Find where the given text appears and provide that cell's center as (x, y) coordinate. 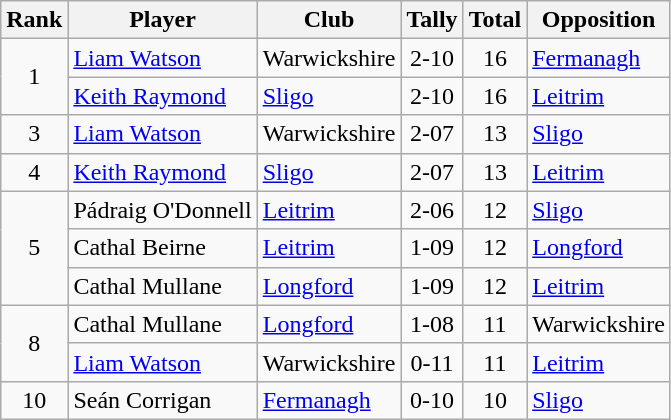
Club (329, 20)
Opposition (599, 20)
0-10 (432, 400)
5 (34, 248)
8 (34, 343)
Pádraig O'Donnell (162, 210)
Rank (34, 20)
Cathal Beirne (162, 248)
4 (34, 172)
1-08 (432, 324)
Player (162, 20)
Seán Corrigan (162, 400)
3 (34, 134)
Tally (432, 20)
Total (495, 20)
0-11 (432, 362)
1 (34, 77)
2-06 (432, 210)
